Return the [X, Y] coordinate for the center point of the cell that contains the specified text.  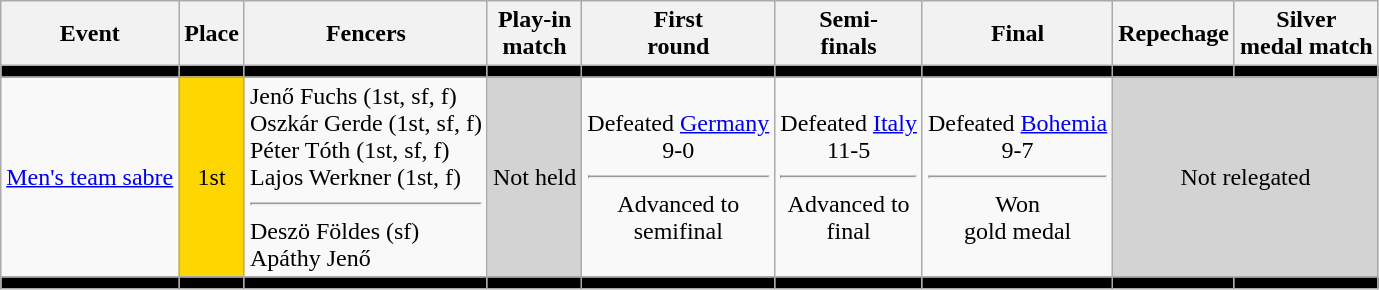
Fencers [366, 34]
Repechage [1174, 34]
1st [212, 177]
Silver medal match [1306, 34]
Play-in match [534, 34]
Defeated Germany 9-0 Advanced to semifinal [678, 177]
Men's team sabre [90, 177]
Event [90, 34]
Not relegated [1246, 177]
Defeated Italy 11-5 Advanced to final [849, 177]
First round [678, 34]
Jenő Fuchs (1st, sf, f) Oszkár Gerde (1st, sf, f) Péter Tóth (1st, sf, f) Lajos Werkner (1st, f) Deszö Földes (sf) Apáthy Jenő [366, 177]
Defeated Bohemia 9-7 Won gold medal [1017, 177]
Place [212, 34]
Final [1017, 34]
Not held [534, 177]
Semi-finals [849, 34]
